Search for the cell housing the specified text and yield its [x, y] center coordinate. 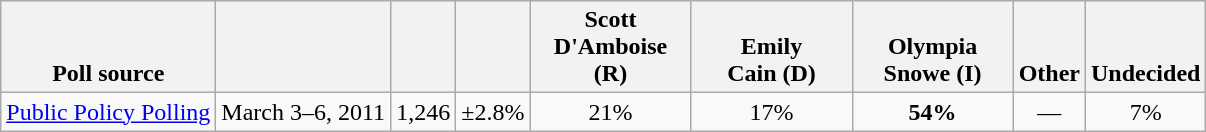
17% [772, 112]
54% [932, 112]
OlympiaSnowe (I) [932, 47]
EmilyCain (D) [772, 47]
1,246 [424, 112]
7% [1146, 112]
Public Policy Polling [108, 112]
— [1049, 112]
Poll source [108, 47]
Other [1049, 47]
±2.8% [493, 112]
Undecided [1146, 47]
21% [610, 112]
March 3–6, 2011 [304, 112]
ScottD'Amboise (R) [610, 47]
